Capture the cell that displays the provided text and extract its [x, y] central coordinate. 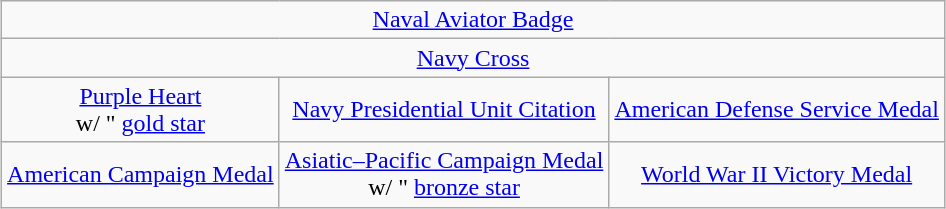
Navy Presidential Unit Citation [444, 110]
Naval Aviator Badge [474, 20]
American Campaign Medal [141, 174]
American Defense Service Medal [777, 110]
Purple Heartw/ " gold star [141, 110]
Asiatic–Pacific Campaign Medalw/ " bronze star [444, 174]
World War II Victory Medal [777, 174]
Navy Cross [474, 58]
